For the text-containing cell, return its midpoint in (X, Y) coordinate format. 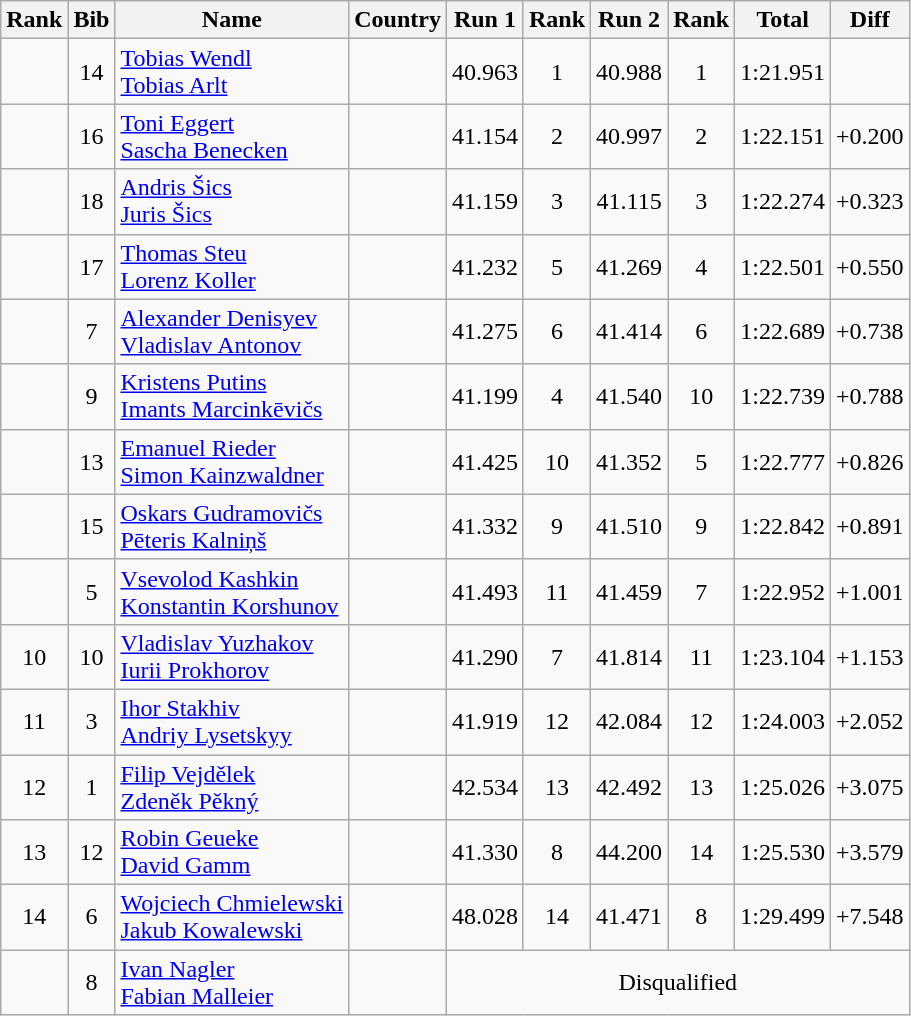
Emanuel RiederSimon Kainzwaldner (232, 462)
41.493 (484, 592)
41.232 (484, 266)
+0.788 (870, 396)
1:22.689 (783, 332)
41.290 (484, 656)
+1.001 (870, 592)
41.459 (630, 592)
40.988 (630, 72)
40.997 (630, 136)
41.332 (484, 526)
16 (92, 136)
41.115 (630, 202)
Total (783, 20)
Vladislav YuzhakovIurii Prokhorov (232, 656)
+1.153 (870, 656)
Run 2 (630, 20)
Disqualified (678, 982)
Robin GeuekeDavid Gamm (232, 852)
Bib (92, 20)
Wojciech ChmielewskiJakub Kowalewski (232, 918)
44.200 (630, 852)
48.028 (484, 918)
41.814 (630, 656)
1:21.951 (783, 72)
41.159 (484, 202)
18 (92, 202)
+0.200 (870, 136)
Name (232, 20)
42.534 (484, 786)
1:22.952 (783, 592)
1:22.739 (783, 396)
1:22.151 (783, 136)
Kristens PutinsImants Marcinkēvičs (232, 396)
41.269 (630, 266)
Tobias WendlTobias Arlt (232, 72)
15 (92, 526)
Andris ŠicsJuris Šics (232, 202)
41.425 (484, 462)
Thomas SteuLorenz Koller (232, 266)
+0.550 (870, 266)
17 (92, 266)
Alexander DenisyevVladislav Antonov (232, 332)
41.510 (630, 526)
41.330 (484, 852)
40.963 (484, 72)
+3.579 (870, 852)
1:25.026 (783, 786)
Ihor StakhivAndriy Lysetskyy (232, 722)
1:22.777 (783, 462)
1:22.501 (783, 266)
Country (398, 20)
41.154 (484, 136)
+0.826 (870, 462)
41.352 (630, 462)
1:24.003 (783, 722)
41.919 (484, 722)
+2.052 (870, 722)
41.275 (484, 332)
1:23.104 (783, 656)
1:29.499 (783, 918)
Filip VejdělekZdeněk Pěkný (232, 786)
1:22.274 (783, 202)
41.199 (484, 396)
+3.075 (870, 786)
Run 1 (484, 20)
41.471 (630, 918)
+7.548 (870, 918)
Vsevolod KashkinKonstantin Korshunov (232, 592)
42.084 (630, 722)
Diff (870, 20)
Ivan NaglerFabian Malleier (232, 982)
41.414 (630, 332)
+0.738 (870, 332)
41.540 (630, 396)
Oskars GudramovičsPēteris Kalniņš (232, 526)
Toni EggertSascha Benecken (232, 136)
1:22.842 (783, 526)
+0.323 (870, 202)
42.492 (630, 786)
1:25.530 (783, 852)
+0.891 (870, 526)
